Pinpoint the cell where the given text exists, returning its [x, y] midpoint coordinate. 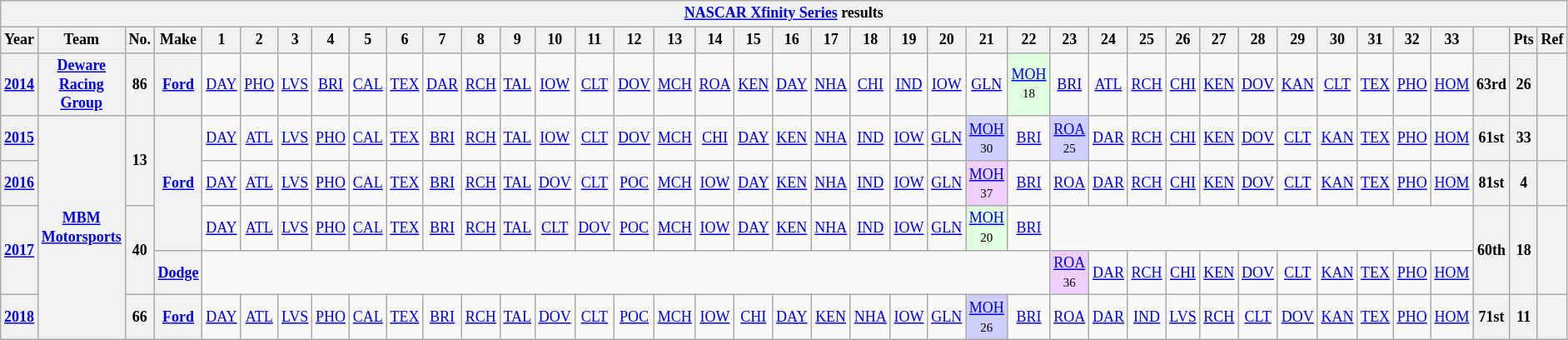
MOH37 [988, 183]
NASCAR Xfinity Series results [784, 13]
Pts [1524, 40]
2018 [20, 317]
2016 [20, 183]
Make [178, 40]
8 [480, 40]
60th [1492, 250]
MOH18 [1029, 84]
ROA36 [1069, 272]
14 [714, 40]
23 [1069, 40]
19 [909, 40]
21 [988, 40]
Ref [1552, 40]
2015 [20, 138]
MOH30 [988, 138]
61st [1492, 138]
17 [831, 40]
32 [1412, 40]
MOH26 [988, 317]
Dodge [178, 272]
25 [1147, 40]
71st [1492, 317]
81st [1492, 183]
1 [222, 40]
2 [260, 40]
86 [140, 84]
63rd [1492, 84]
Year [20, 40]
2014 [20, 84]
No. [140, 40]
Team [82, 40]
2017 [20, 250]
12 [635, 40]
16 [792, 40]
66 [140, 317]
28 [1258, 40]
22 [1029, 40]
20 [947, 40]
40 [140, 250]
Deware Racing Group [82, 84]
3 [295, 40]
27 [1219, 40]
30 [1337, 40]
24 [1109, 40]
ROA25 [1069, 138]
29 [1297, 40]
7 [443, 40]
MBM Motorsports [82, 227]
10 [555, 40]
5 [368, 40]
9 [517, 40]
31 [1376, 40]
15 [754, 40]
6 [405, 40]
MOH20 [988, 228]
